Find where the given text appears and provide that cell's center as [X, Y] coordinate. 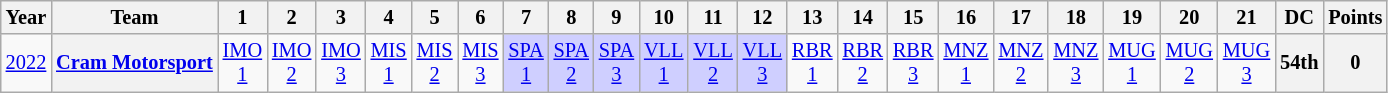
SPA3 [616, 63]
RBR1 [812, 63]
DC [1299, 17]
12 [762, 17]
Year [26, 17]
Points [1355, 17]
8 [572, 17]
MUG2 [1190, 63]
VLL2 [712, 63]
1 [242, 17]
4 [389, 17]
MIS2 [435, 63]
15 [913, 17]
16 [966, 17]
IMO2 [292, 63]
13 [812, 17]
18 [1076, 17]
MNZ3 [1076, 63]
54th [1299, 63]
0 [1355, 63]
VLL3 [762, 63]
21 [1246, 17]
IMO3 [340, 63]
Team [134, 17]
3 [340, 17]
2 [292, 17]
MIS1 [389, 63]
RBR2 [862, 63]
17 [1020, 17]
2022 [26, 63]
Cram Motorsport [134, 63]
7 [526, 17]
19 [1132, 17]
9 [616, 17]
14 [862, 17]
SPA1 [526, 63]
11 [712, 17]
MUG3 [1246, 63]
VLL1 [664, 63]
MIS3 [481, 63]
MNZ1 [966, 63]
20 [1190, 17]
RBR3 [913, 63]
SPA2 [572, 63]
10 [664, 17]
MNZ2 [1020, 63]
MUG1 [1132, 63]
IMO1 [242, 63]
5 [435, 17]
6 [481, 17]
